Capture the cell that displays the provided text and extract its (x, y) central coordinate. 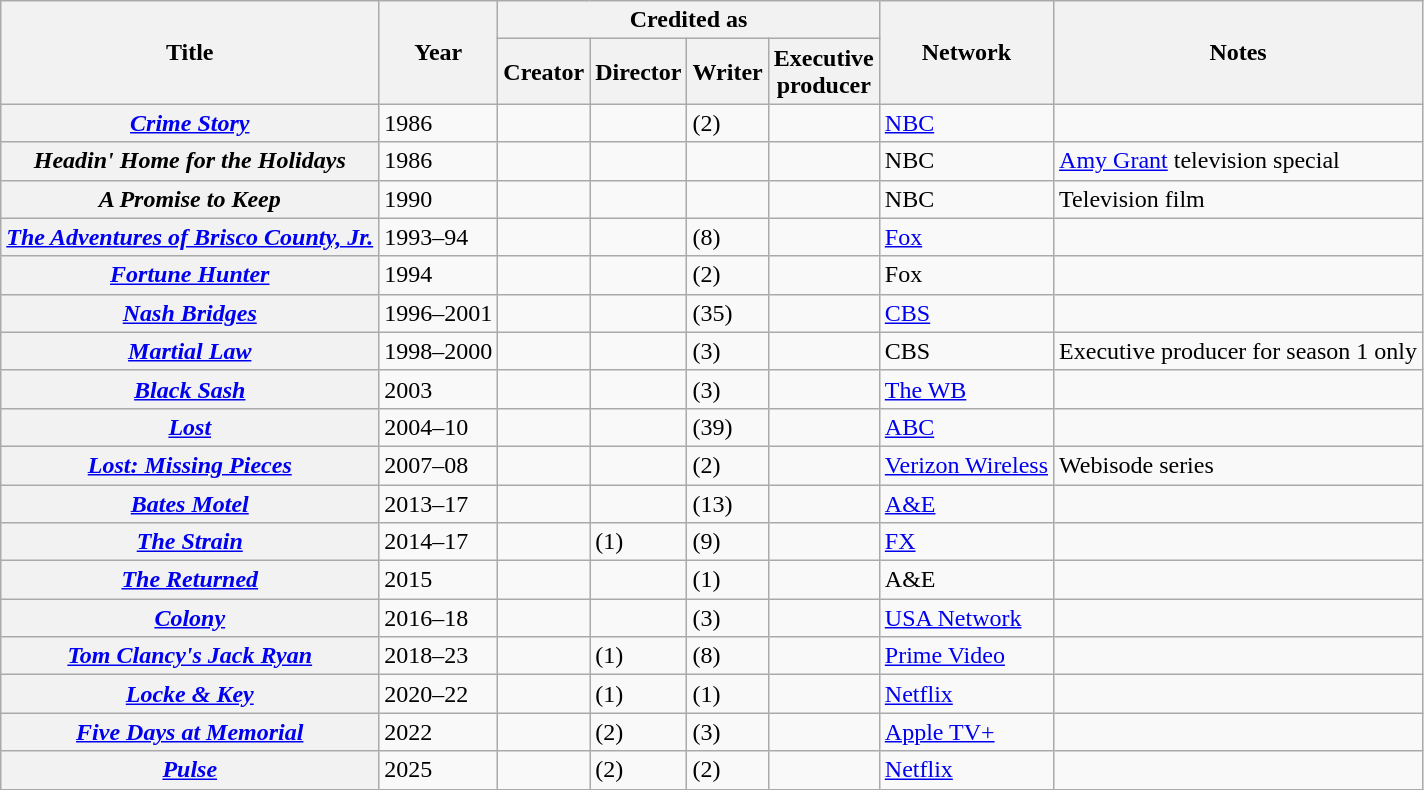
Executive producer for season 1 only (1238, 351)
The Returned (190, 580)
1994 (438, 275)
Lost: Missing Pieces (190, 465)
2015 (438, 580)
2003 (438, 389)
Bates Motel (190, 503)
1990 (438, 199)
Amy Grant television special (1238, 161)
1996–2001 (438, 313)
2022 (438, 732)
Year (438, 52)
Apple TV+ (966, 732)
Martial Law (190, 351)
ABC (966, 427)
Colony (190, 618)
Pulse (190, 770)
Nash Bridges (190, 313)
Five Days at Memorial (190, 732)
Television film (1238, 199)
The WB (966, 389)
Title (190, 52)
Notes (1238, 52)
Lost (190, 427)
2018–23 (438, 656)
1993–94 (438, 237)
Network (966, 52)
Crime Story (190, 123)
FX (966, 542)
The Strain (190, 542)
Webisode series (1238, 465)
2014–17 (438, 542)
Creator (544, 72)
(13) (728, 503)
Fortune Hunter (190, 275)
Prime Video (966, 656)
2007–08 (438, 465)
Black Sash (190, 389)
The Adventures of Brisco County, Jr. (190, 237)
Locke & Key (190, 694)
2004–10 (438, 427)
2016–18 (438, 618)
Director (638, 72)
2020–22 (438, 694)
Headin' Home for the Holidays (190, 161)
2025 (438, 770)
USA Network (966, 618)
Verizon Wireless (966, 465)
Writer (728, 72)
(39) (728, 427)
(9) (728, 542)
(35) (728, 313)
Executiveproducer (824, 72)
Credited as (688, 20)
1998–2000 (438, 351)
A Promise to Keep (190, 199)
2013–17 (438, 503)
Tom Clancy's Jack Ryan (190, 656)
